Output the (X, Y) coordinate of the center of the cell containing the given text.  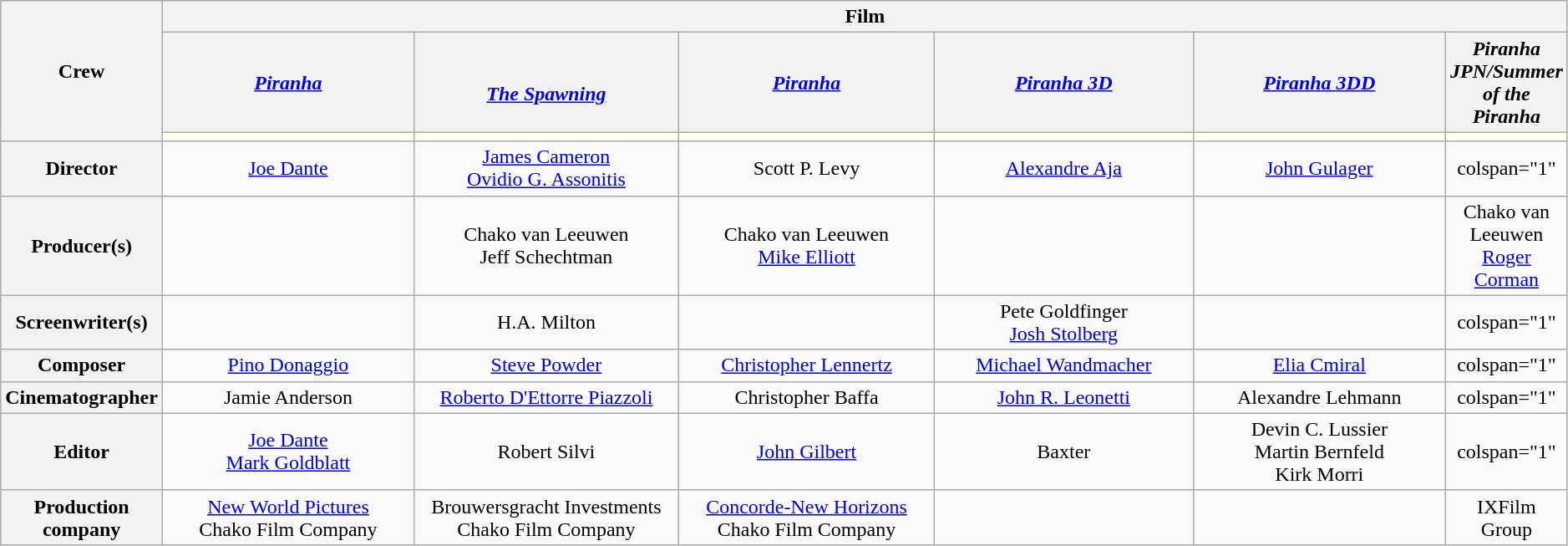
Alexandre Aja (1064, 169)
The Spawning (546, 82)
John R. Leonetti (1064, 397)
Producer(s) (82, 246)
Joe Dante (287, 169)
Composer (82, 365)
Brouwersgracht InvestmentsChako Film Company (546, 517)
Piranha 3DD (1319, 82)
Baxter (1064, 452)
Chako van LeeuwenRoger Corman (1506, 246)
Michael Wandmacher (1064, 365)
Cinematographer (82, 397)
Film (865, 17)
Piranha 3D (1064, 82)
Piranha JPN/Summer of the Piranha (1506, 82)
Jamie Anderson (287, 397)
John Gilbert (806, 452)
Christopher Lennertz (806, 365)
Elia Cmiral (1319, 365)
Robert Silvi (546, 452)
IXFilm Group (1506, 517)
Scott P. Levy (806, 169)
Christopher Baffa (806, 397)
Screenwriter(s) (82, 323)
H.A. Milton (546, 323)
Chako van LeeuwenMike Elliott (806, 246)
Alexandre Lehmann (1319, 397)
Chako van LeeuwenJeff Schechtman (546, 246)
James CameronOvidio G. Assonitis (546, 169)
Concorde-New HorizonsChako Film Company (806, 517)
Editor (82, 452)
Roberto D'Ettorre Piazzoli (546, 397)
Pete GoldfingerJosh Stolberg (1064, 323)
Production company (82, 517)
Devin C. LussierMartin BernfeldKirk Morri (1319, 452)
Steve Powder (546, 365)
Crew (82, 71)
Director (82, 169)
John Gulager (1319, 169)
Joe DanteMark Goldblatt (287, 452)
New World PicturesChako Film Company (287, 517)
Pino Donaggio (287, 365)
